Identify which cell holds the provided text, then report its (X, Y) central coordinate. 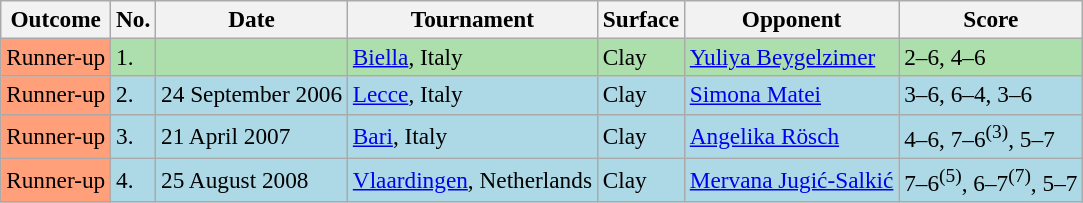
24 September 2006 (252, 95)
21 April 2007 (252, 136)
Outcome (56, 19)
1. (134, 57)
Score (991, 19)
Date (252, 19)
Biella, Italy (472, 57)
Yuliya Beygelzimer (791, 57)
2–6, 4–6 (991, 57)
4–6, 7–6(3), 5–7 (991, 136)
2. (134, 95)
25 August 2008 (252, 180)
Vlaardingen, Netherlands (472, 180)
Simona Matei (791, 95)
No. (134, 19)
Tournament (472, 19)
3–6, 6–4, 3–6 (991, 95)
Surface (640, 19)
7–6(5), 6–7(7), 5–7 (991, 180)
4. (134, 180)
Lecce, Italy (472, 95)
Angelika Rösch (791, 136)
Bari, Italy (472, 136)
Mervana Jugić-Salkić (791, 180)
3. (134, 136)
Opponent (791, 19)
